Scan for the cell matching the given text and deliver its (x, y) coordinate at center. 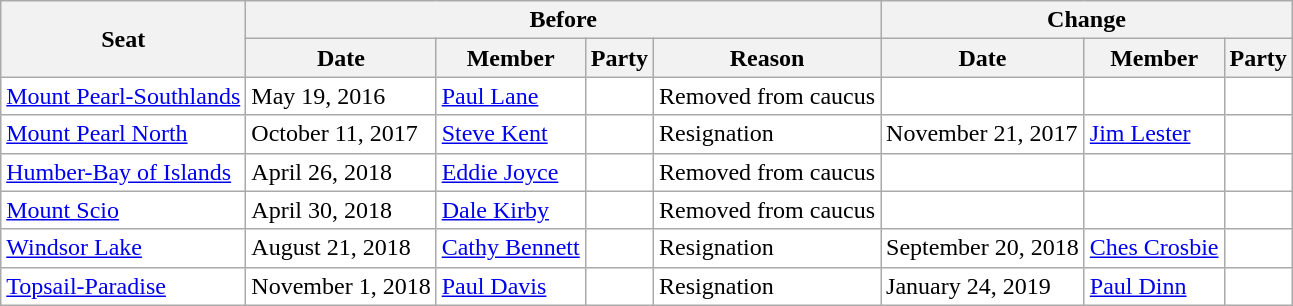
Change (1087, 20)
Ches Crosbie (1154, 248)
August 21, 2018 (341, 248)
Mount Scio (124, 210)
April 26, 2018 (341, 172)
Eddie Joyce (510, 172)
Mount Pearl North (124, 134)
January 24, 2019 (983, 286)
April 30, 2018 (341, 210)
October 11, 2017 (341, 134)
Mount Pearl-Southlands (124, 96)
Windsor Lake (124, 248)
Seat (124, 39)
Dale Kirby (510, 210)
Topsail-Paradise (124, 286)
Paul Lane (510, 96)
September 20, 2018 (983, 248)
Reason (768, 58)
Cathy Bennett (510, 248)
Before (564, 20)
Steve Kent (510, 134)
Paul Dinn (1154, 286)
Jim Lester (1154, 134)
November 21, 2017 (983, 134)
May 19, 2016 (341, 96)
Paul Davis (510, 286)
Humber-Bay of Islands (124, 172)
November 1, 2018 (341, 286)
